Determine the (X, Y) coordinate at the center of the cell enclosing the given text.  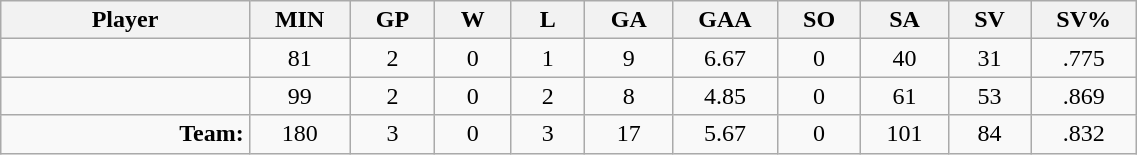
84 (989, 134)
SA (905, 20)
.869 (1084, 96)
MIN (300, 20)
40 (905, 58)
6.67 (724, 58)
99 (300, 96)
31 (989, 58)
GP (392, 20)
W (473, 20)
9 (629, 58)
180 (300, 134)
5.67 (724, 134)
53 (989, 96)
L (548, 20)
1 (548, 58)
81 (300, 58)
SV (989, 20)
61 (905, 96)
GA (629, 20)
8 (629, 96)
17 (629, 134)
4.85 (724, 96)
.832 (1084, 134)
SV% (1084, 20)
GAA (724, 20)
SO (819, 20)
Team: (125, 134)
.775 (1084, 58)
Player (125, 20)
101 (905, 134)
